For the text-containing cell, return its midpoint in (x, y) coordinate format. 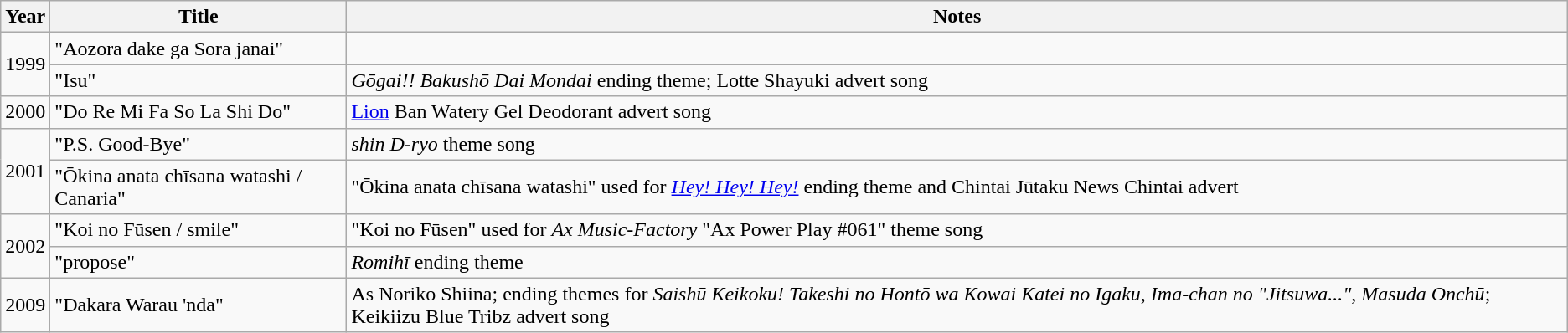
"Koi no Fūsen" used for Ax Music-Factory "Ax Power Play #061" theme song (957, 230)
shin D-ryo theme song (957, 144)
2002 (25, 246)
2009 (25, 305)
"Aozora dake ga Sora janai" (199, 49)
2001 (25, 171)
Year (25, 17)
Lion Ban Watery Gel Deodorant advert song (957, 112)
"propose" (199, 262)
2000 (25, 112)
"Ōkina anata chīsana watashi" used for Hey! Hey! Hey! ending theme and Chintai Jūtaku News Chintai advert (957, 187)
1999 (25, 64)
"Dakara Warau 'nda" (199, 305)
Romihī ending theme (957, 262)
"P.S. Good-Bye" (199, 144)
Gōgai!! Bakushō Dai Mondai ending theme; Lotte Shayuki advert song (957, 80)
"Do Re Mi Fa So La Shi Do" (199, 112)
Title (199, 17)
"Ōkina anata chīsana watashi / Canaria" (199, 187)
"Koi no Fūsen / smile" (199, 230)
Notes (957, 17)
"Isu" (199, 80)
